Identify which cell holds the provided text, then report its (X, Y) central coordinate. 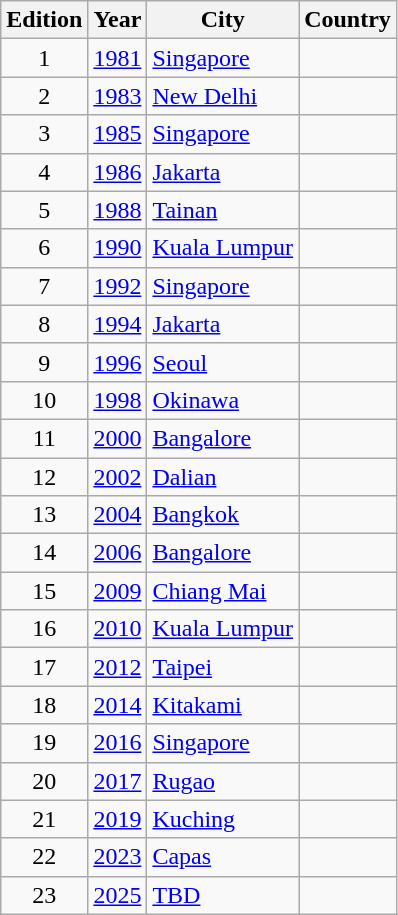
2004 (118, 515)
16 (44, 629)
City (223, 20)
1983 (118, 96)
Seoul (223, 362)
Capas (223, 857)
Year (118, 20)
Tainan (223, 210)
2002 (118, 477)
Rugao (223, 781)
1990 (118, 248)
3 (44, 134)
Dalian (223, 477)
2014 (118, 705)
1 (44, 58)
1998 (118, 400)
13 (44, 515)
18 (44, 705)
2010 (118, 629)
Bangkok (223, 515)
2025 (118, 895)
Country (348, 20)
1981 (118, 58)
TBD (223, 895)
2009 (118, 591)
Kuching (223, 819)
23 (44, 895)
New Delhi (223, 96)
Chiang Mai (223, 591)
5 (44, 210)
2019 (118, 819)
2023 (118, 857)
Edition (44, 20)
Taipei (223, 667)
4 (44, 172)
8 (44, 324)
21 (44, 819)
11 (44, 438)
2017 (118, 781)
1986 (118, 172)
2016 (118, 743)
17 (44, 667)
15 (44, 591)
6 (44, 248)
1994 (118, 324)
20 (44, 781)
2 (44, 96)
14 (44, 553)
Okinawa (223, 400)
1985 (118, 134)
1996 (118, 362)
10 (44, 400)
9 (44, 362)
22 (44, 857)
7 (44, 286)
1988 (118, 210)
Kitakami (223, 705)
2000 (118, 438)
19 (44, 743)
2012 (118, 667)
12 (44, 477)
2006 (118, 553)
1992 (118, 286)
